Extract the [X, Y] coordinate from the center of the cell holding the provided text.  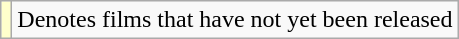
Denotes films that have not yet been released [235, 20]
